From the cell containing the given text, extract its center point as [x, y] coordinate. 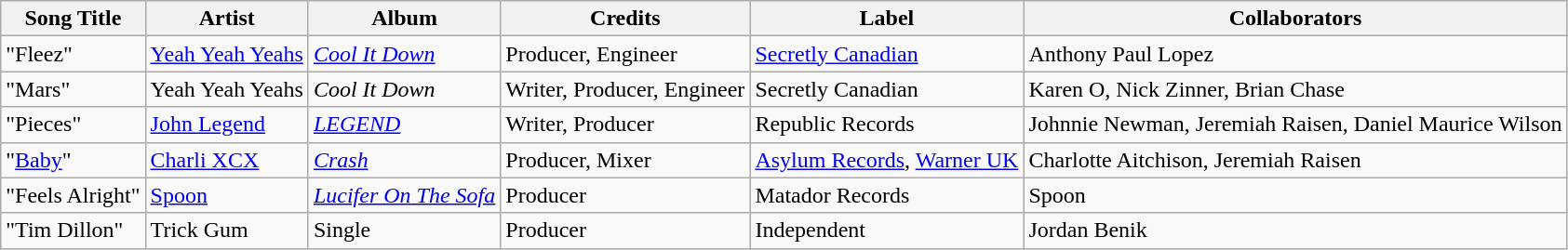
Producer, Mixer [625, 160]
"Feels Alright" [73, 195]
Single [404, 230]
Matador Records [887, 195]
Charlotte Aitchison, Jeremiah Raisen [1295, 160]
Producer, Engineer [625, 54]
Karen O, Nick Zinner, Brian Chase [1295, 89]
"Fleez" [73, 54]
"Tim Dillon" [73, 230]
Johnnie Newman, Jeremiah Raisen, Daniel Maurice Wilson [1295, 125]
Lucifer On The Sofa [404, 195]
Trick Gum [227, 230]
"Mars" [73, 89]
Label [887, 19]
Charli XCX [227, 160]
"Baby" [73, 160]
Independent [887, 230]
Collaborators [1295, 19]
Credits [625, 19]
Republic Records [887, 125]
Asylum Records, Warner UK [887, 160]
"Pieces" [73, 125]
Jordan Benik [1295, 230]
Writer, Producer [625, 125]
Album [404, 19]
Artist [227, 19]
LEGEND [404, 125]
Anthony Paul Lopez [1295, 54]
Crash [404, 160]
John Legend [227, 125]
Song Title [73, 19]
Writer, Producer, Engineer [625, 89]
